Provide the (x, y) coordinate of the cell's center where the given text is located.  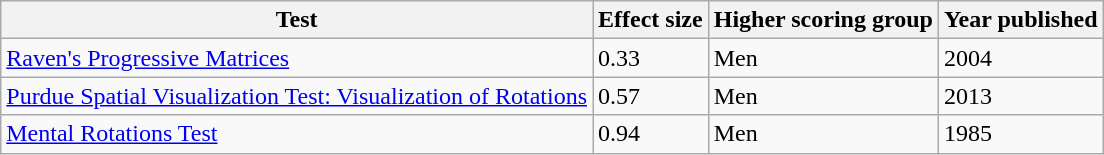
2004 (1020, 58)
0.33 (651, 58)
Purdue Spatial Visualization Test: Visualization of Rotations (297, 96)
2013 (1020, 96)
Mental Rotations Test (297, 134)
1985 (1020, 134)
Effect size (651, 20)
0.57 (651, 96)
0.94 (651, 134)
Test (297, 20)
Higher scoring group (823, 20)
Raven's Progressive Matrices (297, 58)
Year published (1020, 20)
